Find where the given text appears and provide that cell's center as (x, y) coordinate. 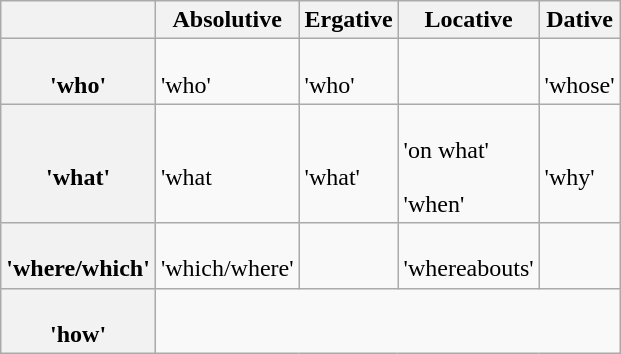
'where/which' (78, 256)
'what (227, 164)
'whose' (580, 72)
Absolutive (227, 20)
Locative (468, 20)
'how' (78, 320)
Ergative (348, 20)
Dative (580, 20)
'on what''when' (468, 164)
'which/where' (227, 256)
'why' (580, 164)
'whereabouts' (468, 256)
